Extract the [X, Y] coordinate from the center of the cell holding the provided text.  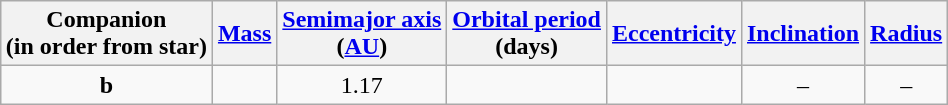
Eccentricity [674, 34]
Inclination [802, 34]
1.17 [362, 85]
Companion (in order from star) [106, 34]
Mass [244, 34]
Radius [906, 34]
b [106, 85]
Orbital period(days) [527, 34]
Semimajor axis(AU) [362, 34]
